Provide the (x, y) coordinate of the cell's center where the given text is located.  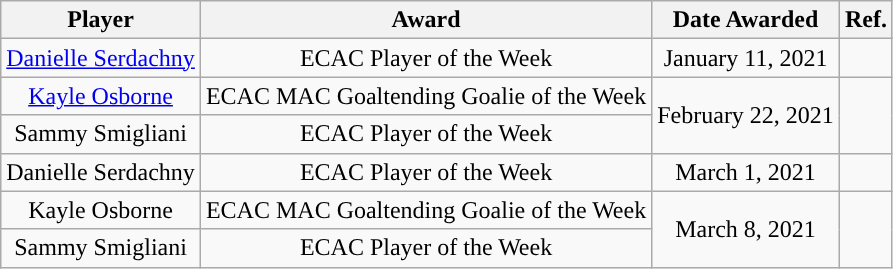
Ref. (866, 20)
January 11, 2021 (746, 58)
Date Awarded (746, 20)
March 8, 2021 (746, 229)
Player (101, 20)
Award (426, 20)
February 22, 2021 (746, 115)
March 1, 2021 (746, 172)
